Provide the (X, Y) coordinate of the cell's center where the given text is located.  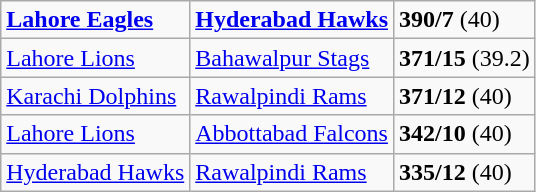
335/12 (40) (465, 172)
390/7 (40) (465, 20)
Lahore Eagles (96, 20)
Abbottabad Falcons (292, 134)
371/15 (39.2) (465, 58)
371/12 (40) (465, 96)
Karachi Dolphins (96, 96)
342/10 (40) (465, 134)
Bahawalpur Stags (292, 58)
